Find where the given text appears and provide that cell's center as (X, Y) coordinate. 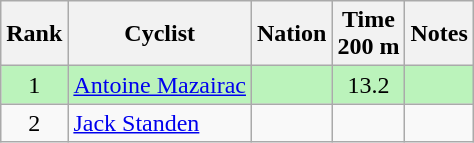
1 (34, 85)
Nation (292, 34)
13.2 (368, 85)
Time200 m (368, 34)
Cyclist (160, 34)
Notes (439, 34)
2 (34, 123)
Antoine Mazairac (160, 85)
Jack Standen (160, 123)
Rank (34, 34)
